Extract the [x, y] coordinate from the center of the cell holding the provided text.  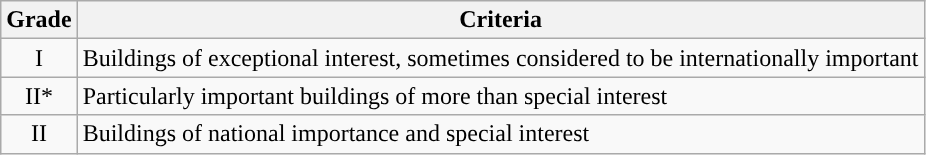
Grade [39, 20]
Buildings of national importance and special interest [500, 134]
I [39, 58]
II [39, 134]
Buildings of exceptional interest, sometimes considered to be internationally important [500, 58]
Criteria [500, 20]
II* [39, 96]
Particularly important buildings of more than special interest [500, 96]
